Extract the (x, y) coordinate from the center of the cell holding the provided text.  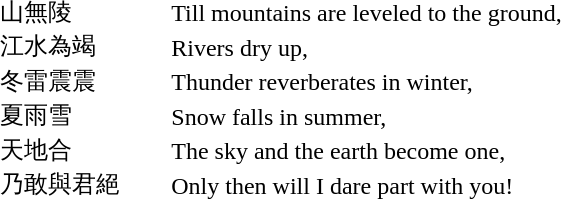
夏雨雪 (60, 116)
Snow falls in summer, (366, 116)
江水為竭 (60, 48)
Thunder reverberates in winter, (366, 82)
Rivers dry up, (366, 48)
The sky and the earth become one, (366, 151)
天地合 (60, 151)
冬雷震震 (60, 82)
